Return the (x, y) coordinate for the center point of the cell that contains the specified text.  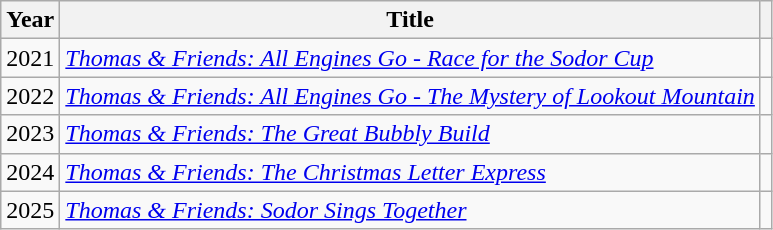
2025 (30, 210)
Thomas & Friends: The Christmas Letter Express (410, 172)
2023 (30, 134)
2021 (30, 58)
Thomas & Friends: Sodor Sings Together (410, 210)
Thomas & Friends: The Great Bubbly Build (410, 134)
Year (30, 20)
Title (410, 20)
Thomas & Friends: All Engines Go - Race for the Sodor Cup (410, 58)
Thomas & Friends: All Engines Go - The Mystery of Lookout Mountain (410, 96)
2024 (30, 172)
2022 (30, 96)
